From the cell containing the given text, extract its center point as [X, Y] coordinate. 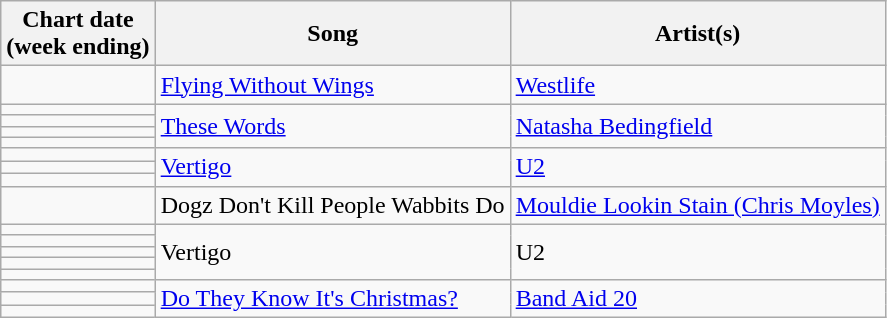
Song [332, 34]
Artist(s) [698, 34]
Flying Without Wings [332, 85]
Mouldie Lookin Stain (Chris Moyles) [698, 205]
These Words [332, 126]
Chart date(week ending) [78, 34]
Natasha Bedingfield [698, 126]
Westlife [698, 85]
Band Aid 20 [698, 299]
Do They Know It's Christmas? [332, 299]
Dogz Don't Kill People Wabbits Do [332, 205]
